Pinpoint the cell where the given text exists, returning its [x, y] midpoint coordinate. 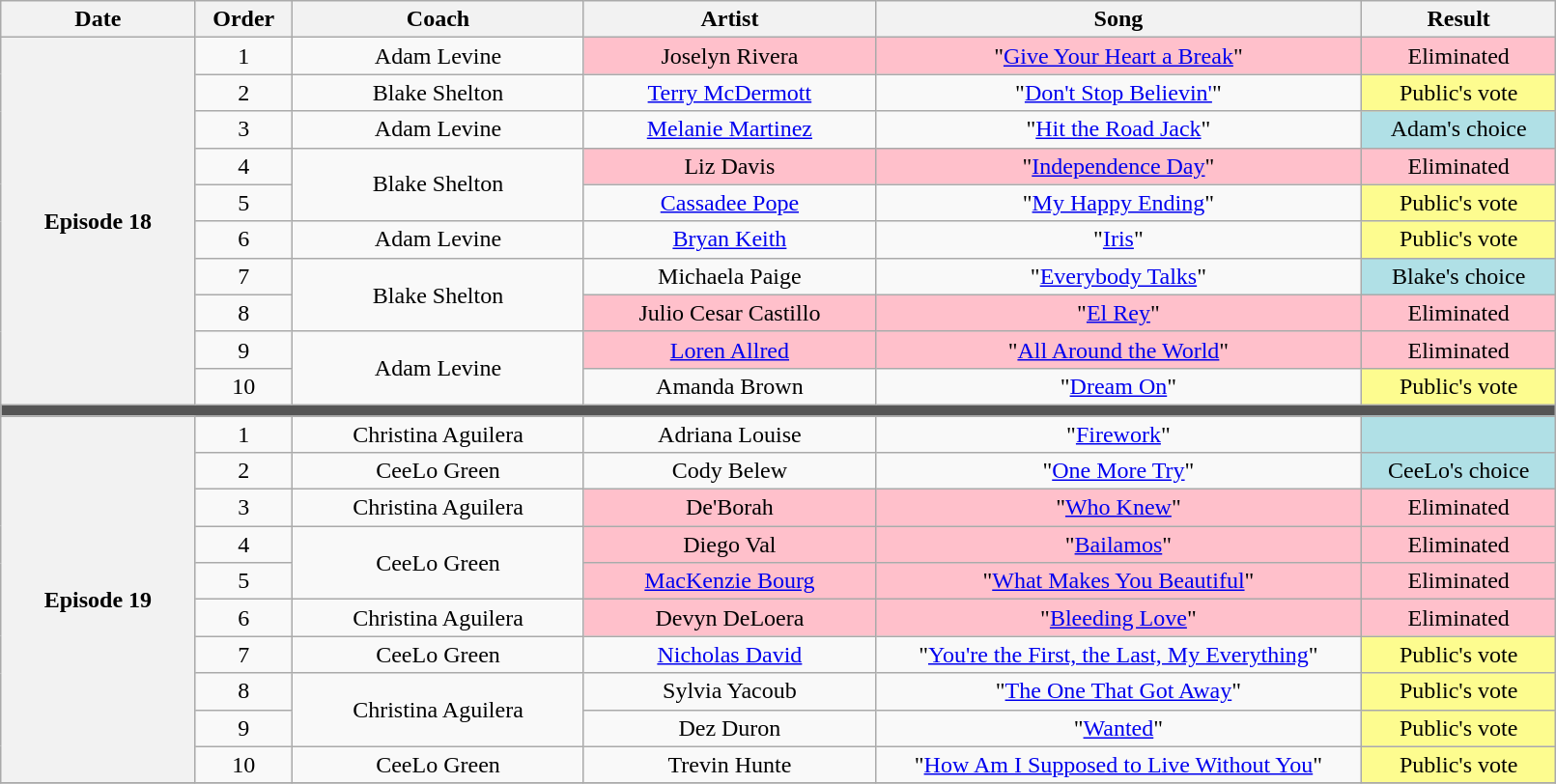
Episode 19 [99, 599]
"Bleeding Love" [1118, 618]
"What Makes You Beautiful" [1118, 581]
"All Around the World" [1118, 350]
CeeLo's choice [1458, 471]
Melanie Martinez [729, 129]
"Dream On" [1118, 386]
Terry McDermott [729, 93]
"One More Try" [1118, 471]
"Hit the Road Jack" [1118, 129]
Order [243, 19]
"Give Your Heart a Break" [1118, 56]
Nicholas David [729, 655]
Joselyn Rivera [729, 56]
"Bailamos" [1118, 545]
Blake's choice [1458, 276]
Loren Allred [729, 350]
MacKenzie Bourg [729, 581]
Bryan Keith [729, 239]
Liz Davis [729, 166]
"The One That Got Away" [1118, 691]
"My Happy Ending" [1118, 203]
"How Am I Supposed to Live Without You" [1118, 765]
De'Borah [729, 508]
Diego Val [729, 545]
Date [99, 19]
"You're the First, the Last, My Everything" [1118, 655]
Michaela Paige [729, 276]
Adam's choice [1458, 129]
Adriana Louise [729, 434]
Result [1458, 19]
"Firework" [1118, 434]
Cassadee Pope [729, 203]
Song [1118, 19]
Sylvia Yacoub [729, 691]
Dez Duron [729, 728]
Amanda Brown [729, 386]
"Don't Stop Believin'" [1118, 93]
Artist [729, 19]
Episode 18 [99, 222]
Coach [439, 19]
"El Rey" [1118, 313]
Devyn DeLoera [729, 618]
Trevin Hunte [729, 765]
"Iris" [1118, 239]
"Wanted" [1118, 728]
"Everybody Talks" [1118, 276]
"Independence Day" [1118, 166]
Cody Belew [729, 471]
Julio Cesar Castillo [729, 313]
"Who Knew" [1118, 508]
